Pinpoint the cell where the given text exists, returning its (x, y) midpoint coordinate. 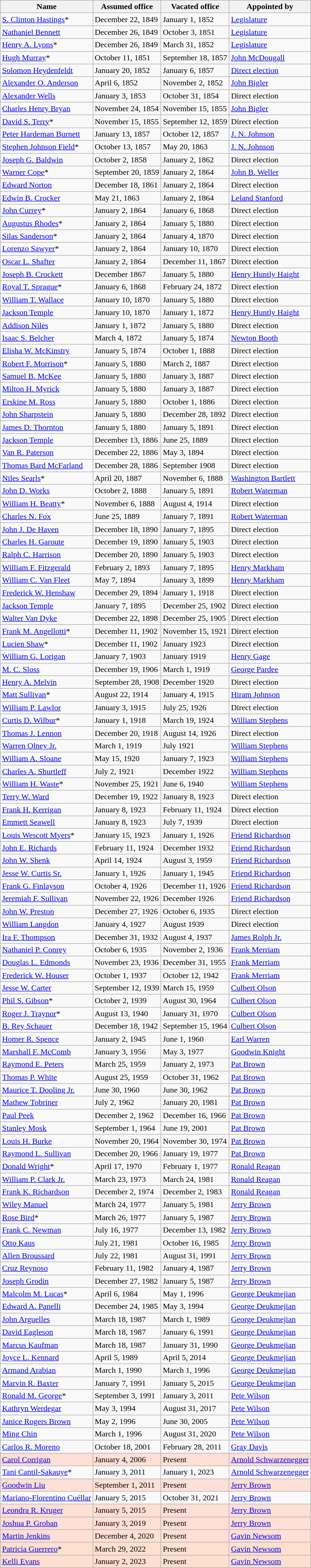
William C. Van Fleet (47, 580)
Augustus Rhodes* (47, 223)
Ming Chin (47, 1434)
October 18, 2001 (127, 1447)
January 1, 1945 (195, 873)
Ira F. Thompson (47, 937)
December 18, 1942 (127, 1026)
Allen Broussard (47, 1256)
Frederick W. Houser (47, 975)
April 14, 1924 (127, 861)
Janice Rogers Brown (47, 1421)
Henry A. Melvin (47, 682)
Stanley Mosk (47, 1128)
April 20, 1887 (127, 478)
Marvin R. Baxter (47, 1383)
Walter Van Dyke (47, 618)
Milton H. Myrick (47, 389)
William T. Wallace (47, 300)
December 2, 1962 (127, 1115)
December 27, 1926 (127, 911)
October 12, 1942 (195, 975)
Cruz Reynoso (47, 1268)
Wiley Manuel (47, 1205)
October 3, 1851 (195, 32)
December 19, 1890 (127, 542)
September 12, 1859 (195, 121)
Peter Hardeman Burnett (47, 134)
January 2, 1973 (195, 1064)
Leland Stanford (270, 198)
November 20, 1964 (127, 1141)
January 1919 (195, 657)
December 20, 1918 (127, 733)
March 15, 1959 (195, 988)
Emmett Seawell (47, 822)
Goodwin Knight (270, 1052)
November 23, 1936 (127, 962)
March 24, 1981 (195, 1179)
James D. Thornton (47, 427)
March 1, 1989 (195, 1319)
January 2, 2023 (127, 1561)
Nathaniel Bennett (47, 32)
April 5, 1989 (127, 1357)
December 31, 1955 (195, 962)
January 3, 1853 (127, 96)
Mariano-Florentino Cuéllar (47, 1498)
Silas Sanderson* (47, 236)
August 3, 1959 (195, 861)
October 1, 1937 (127, 975)
January 7, 1891 (195, 516)
May 2, 1996 (127, 1421)
December 27, 1982 (127, 1281)
Hugh Murray* (47, 58)
John Currey* (47, 211)
January 3, 1956 (127, 1052)
August 14, 1926 (195, 733)
March 26, 1977 (127, 1217)
Edwin B. Crocker (47, 198)
January 31, 1990 (195, 1345)
July 2, 1962 (127, 1103)
March 4, 1872 (127, 338)
Henry Gage (270, 657)
December 29, 1894 (127, 593)
S. Clinton Hastings* (47, 19)
Charles H. Garoute (47, 542)
Frank M. Angellotti* (47, 631)
David S. Terry* (47, 121)
Lorenzo Sawyer* (47, 249)
August 25, 1959 (127, 1077)
December 22, 1886 (127, 453)
October 1, 1888 (195, 351)
January 6, 1857 (195, 70)
January 7, 1923 (195, 758)
Royal T. Sprague* (47, 287)
October 13, 1857 (127, 147)
May 20, 1863 (195, 147)
August 4, 1914 (195, 504)
James Rolph Jr. (270, 937)
July 1921 (195, 746)
Thomas Bard McFarland (47, 465)
Louis H. Burke (47, 1141)
Douglas L. Edmonds (47, 962)
October 31, 1962 (195, 1077)
October 2, 1858 (127, 160)
William A. Sloane (47, 758)
January 13, 1857 (127, 134)
June 1, 1960 (195, 1039)
Van R. Paterson (47, 453)
March 25, 1959 (127, 1064)
Stephen Johnson Field* (47, 147)
March 19, 1924 (195, 720)
July 25, 1926 (195, 707)
January 2, 1862 (195, 160)
October 1, 1886 (195, 402)
September 20, 1859 (127, 172)
July 21, 1981 (127, 1243)
Tani Cantil-Sakauye* (47, 1472)
Vacated office (195, 7)
August 31, 1991 (195, 1256)
Isaac S. Belcher (47, 338)
September 3, 1991 (127, 1396)
John D. Works (47, 491)
March 29, 2022 (127, 1549)
John W. Preston (47, 911)
Ralph C. Harrison (47, 554)
George Pardee (270, 669)
John Arguelles (47, 1319)
Jeremiah F. Sullivan (47, 899)
January 4, 1870 (195, 236)
October 2, 1888 (127, 491)
Gray Davis (270, 1447)
Carlos R. Moreno (47, 1447)
John J. De Haven (47, 529)
March 2, 1887 (195, 363)
Washington Bartlett (270, 478)
William Langdon (47, 924)
May 3, 1977 (195, 1052)
April 6, 1984 (127, 1294)
January 7, 1991 (127, 1383)
March 1, 1990 (127, 1370)
September 15, 1964 (195, 1026)
May 7, 1894 (127, 580)
Appointed by (270, 7)
Patricia Guerrero* (47, 1549)
Joyce L. Kennard (47, 1357)
January 1, 2023 (195, 1472)
August 22, 1914 (127, 695)
Alexander Wells (47, 96)
Matt Sullivan* (47, 695)
Homer R. Spence (47, 1039)
Phil S. Gibson* (47, 1001)
June 19, 2001 (195, 1128)
January 4, 2006 (127, 1460)
December 4, 2020 (127, 1536)
December 18, 1890 (127, 529)
John Sharpstein (47, 415)
Newton Booth (270, 338)
October 12, 1857 (195, 134)
April 17, 1970 (127, 1166)
Erskine M. Ross (47, 402)
Frank K. Richardson (47, 1192)
Leondra R. Kruger (47, 1510)
Alexander O. Anderson (47, 83)
December 28, 1886 (127, 465)
Frank G. Finlayson (47, 886)
August 31, 2020 (195, 1434)
January 3, 1899 (195, 580)
March 23, 1973 (127, 1179)
August 30, 1964 (195, 1001)
October 31, 1854 (195, 96)
December 25, 1905 (195, 618)
David Eagleson (47, 1332)
Lucien Shaw* (47, 644)
Robert F. Morrison* (47, 363)
December 1922 (195, 771)
Hiram Johnson (270, 695)
January 6, 1991 (195, 1332)
Elisha W. McKinstry (47, 351)
November 30, 1974 (195, 1141)
July 7, 1939 (195, 822)
Carol Corrigan (47, 1460)
Marcus Kaufman (47, 1345)
January 1, 1852 (195, 19)
Frank H. Kerrigan (47, 810)
May 15, 1920 (127, 758)
Thomas J. Lennon (47, 733)
Joseph B. Crockett (47, 274)
January 31, 1970 (195, 1014)
William H. Beatty* (47, 504)
December 24, 1985 (127, 1306)
Edward A. Panelli (47, 1306)
Assumed office (127, 7)
Warner Cope* (47, 172)
December 16, 1966 (195, 1115)
January 3, 2019 (127, 1523)
December 19, 1922 (127, 797)
October 31, 2021 (195, 1498)
April 6, 1852 (127, 83)
William H. Waste* (47, 784)
Jesse W. Curtis Sr. (47, 873)
Armand Arabian (47, 1370)
Rose Bird* (47, 1217)
January 20, 1981 (195, 1103)
December 2, 1983 (195, 1192)
June 6, 1940 (195, 784)
January 1923 (195, 644)
Louis Wescott Myers* (47, 835)
December 11, 1867 (195, 262)
August 4, 1937 (195, 937)
Terry W. Ward (47, 797)
December 11, 1926 (195, 886)
B. Rey Schauer (47, 1026)
Jesse W. Carter (47, 988)
Warren Olney Jr. (47, 746)
December 28, 1892 (195, 415)
June 30, 1960 (127, 1090)
July 22, 1981 (127, 1256)
March 24, 1977 (127, 1205)
Edward Norton (47, 185)
December 1867 (127, 274)
October 16, 1985 (195, 1243)
December 19, 1906 (127, 669)
Raymond E. Peters (47, 1064)
Kelli Evans (47, 1561)
December 22, 1849 (127, 19)
December 2, 1974 (127, 1192)
M. C. Sloss (47, 669)
Nathaniel P. Conrey (47, 950)
Ronald M. George* (47, 1396)
Henry A. Lyons* (47, 45)
John E. Richards (47, 848)
June 30, 1962 (195, 1090)
November 22, 1926 (127, 899)
November 25, 1921 (127, 784)
November 15, 1921 (195, 631)
January 4, 1987 (195, 1268)
Charles N. Fox (47, 516)
December 25, 1902 (195, 606)
March 31, 1852 (195, 45)
December 1932 (195, 848)
February 24, 1872 (195, 287)
Raymond L. Sullivan (47, 1153)
January 7, 1903 (127, 657)
Goodwin Liu (47, 1485)
Maurice T. Dooling Jr. (47, 1090)
Earl Warren (270, 1039)
January 2, 1945 (127, 1039)
Thomas P. White (47, 1077)
May 1, 1996 (195, 1294)
July 2, 1921 (127, 771)
January 3, 1915 (127, 707)
William G. Lorigan (47, 657)
Otto Kaus (47, 1243)
December 18, 1861 (127, 185)
Oscar L. Shafter (47, 262)
William P. Lawlor (47, 707)
Addison Niles (47, 325)
December 13, 1982 (195, 1230)
Frank C. Newman (47, 1230)
September 12, 1939 (127, 988)
August 31, 2017 (195, 1409)
Samuel B. McKee (47, 376)
November 2, 1936 (195, 950)
Roger J. Traynor* (47, 1014)
Paul Peek (47, 1115)
June 30, 2005 (195, 1421)
December 20, 1966 (127, 1153)
Name (47, 7)
Malcolm M. Lucas* (47, 1294)
Solomon Heydenfeldt (47, 70)
John McDougall (270, 58)
John W. Shenk (47, 861)
November 2, 1852 (195, 83)
January 20, 1852 (127, 70)
December 1920 (195, 682)
Charles Henry Bryan (47, 108)
September 1, 1964 (127, 1128)
September 1, 2011 (127, 1485)
December 1926 (195, 899)
February 1, 1977 (195, 1166)
Niles Searls* (47, 478)
September 28, 1908 (127, 682)
Mathew Tobriner (47, 1103)
Joseph G. Baldwin (47, 160)
Kathryn Werdegar (47, 1409)
Donald Wright* (47, 1166)
February 28, 2011 (195, 1447)
November 24, 1854 (127, 108)
April 5, 2014 (195, 1357)
January 4, 1927 (127, 924)
February 2, 1893 (127, 568)
December 13, 1886 (127, 440)
January 15, 1923 (127, 835)
December 20, 1890 (127, 554)
October 4, 1926 (127, 886)
December 31, 1932 (127, 937)
Joshua P. Groban (47, 1523)
October 2, 1939 (127, 1001)
May 21, 1863 (127, 198)
Marshall F. McComb (47, 1052)
February 11, 1982 (127, 1268)
Curtis D. Wilbur* (47, 720)
January 4, 1915 (195, 695)
Charles A. Shurtleff (47, 771)
July 16, 1977 (127, 1230)
August 13, 1940 (127, 1014)
September 18, 1857 (195, 58)
William P. Clark Jr. (47, 1179)
January 19, 1977 (195, 1153)
Joseph Grodin (47, 1281)
August 1939 (195, 924)
January 5, 1981 (195, 1205)
December 22, 1898 (127, 618)
John B. Weller (270, 172)
Frederick W. Henshaw (47, 593)
May 3, 1894 (195, 453)
Martin Jenkins (47, 1536)
William F. Fitzgerald (47, 568)
September 1908 (195, 465)
October 11, 1851 (127, 58)
